Locate the cell with the specified text and output its (X, Y) center coordinate. 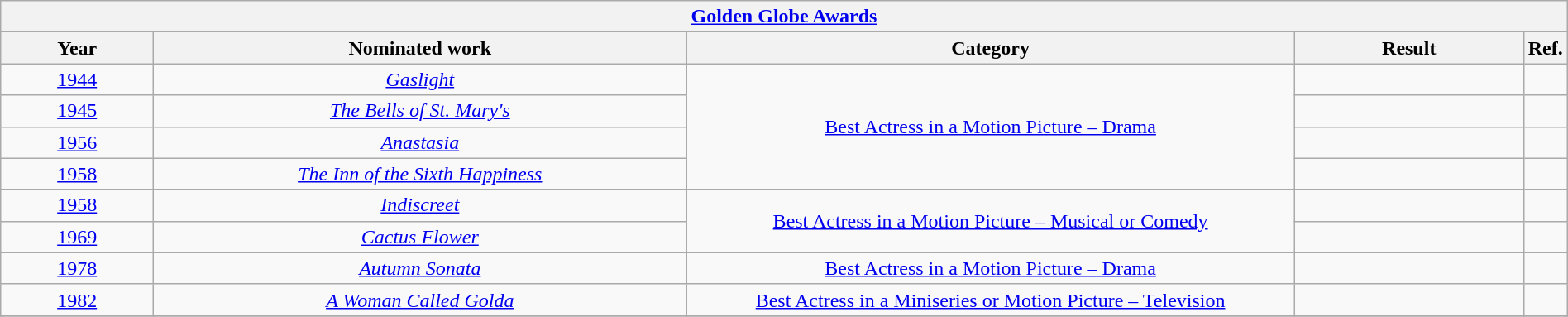
Autumn Sonata (420, 268)
Anastasia (420, 142)
1956 (78, 142)
Ref. (1545, 48)
Nominated work (420, 48)
1969 (78, 237)
The Bells of St. Mary's (420, 111)
A Woman Called Golda (420, 300)
The Inn of the Sixth Happiness (420, 174)
Gaslight (420, 79)
Cactus Flower (420, 237)
Result (1409, 48)
Best Actress in a Miniseries or Motion Picture – Television (991, 300)
Golden Globe Awards (784, 17)
1982 (78, 300)
Category (991, 48)
1944 (78, 79)
Year (78, 48)
1945 (78, 111)
Best Actress in a Motion Picture – Musical or Comedy (991, 221)
1978 (78, 268)
Indiscreet (420, 205)
